For the text-containing cell, return its midpoint in (X, Y) coordinate format. 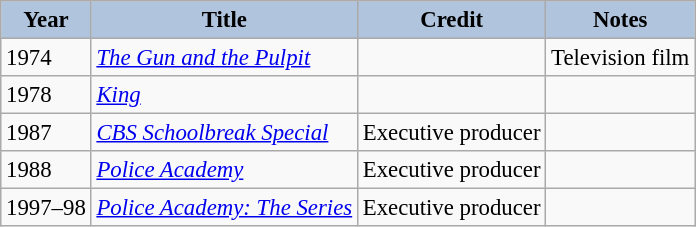
1987 (46, 133)
1978 (46, 95)
The Gun and the Pulpit (224, 58)
Television film (620, 58)
King (224, 95)
Police Academy: The Series (224, 208)
Police Academy (224, 170)
Year (46, 20)
1988 (46, 170)
Title (224, 20)
1974 (46, 58)
CBS Schoolbreak Special (224, 133)
1997–98 (46, 208)
Credit (451, 20)
Notes (620, 20)
